Return the (x, y) coordinate for the center point of the cell that contains the specified text.  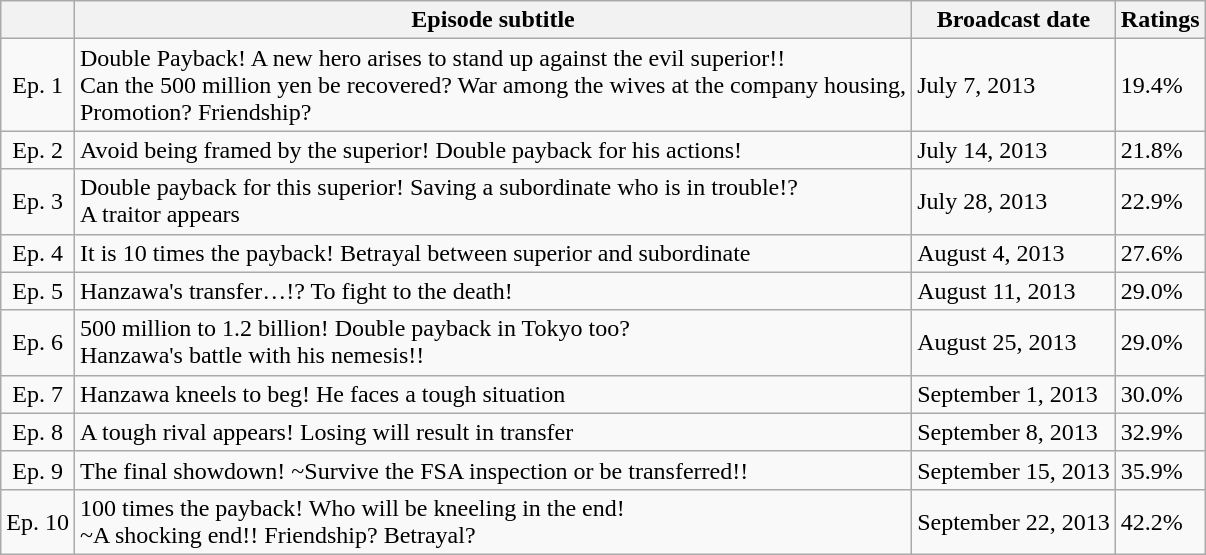
It is 10 times the payback! Betrayal between superior and subordinate (492, 253)
Ratings (1160, 20)
500 million to 1.2 billion! Double payback in Tokyo too?Hanzawa's battle with his nemesis!! (492, 342)
Ep. 2 (38, 150)
July 14, 2013 (1014, 150)
27.6% (1160, 253)
Ep. 8 (38, 432)
Episode subtitle (492, 20)
A tough rival appears! Losing will result in transfer (492, 432)
The final showdown! ~Survive the FSA inspection or be transferred!! (492, 470)
Broadcast date (1014, 20)
Ep. 5 (38, 291)
Ep. 4 (38, 253)
September 1, 2013 (1014, 394)
July 7, 2013 (1014, 85)
42.2% (1160, 522)
Avoid being framed by the superior! Double payback for his actions! (492, 150)
Ep. 6 (38, 342)
Ep. 3 (38, 202)
Ep. 10 (38, 522)
100 times the payback! Who will be kneeling in the end!~A shocking end!! Friendship? Betrayal? (492, 522)
July 28, 2013 (1014, 202)
August 4, 2013 (1014, 253)
21.8% (1160, 150)
Double payback for this superior! Saving a subordinate who is in trouble!? A traitor appears (492, 202)
August 25, 2013 (1014, 342)
30.0% (1160, 394)
September 22, 2013 (1014, 522)
August 11, 2013 (1014, 291)
Ep. 7 (38, 394)
32.9% (1160, 432)
35.9% (1160, 470)
Ep. 9 (38, 470)
Hanzawa's transfer…!? To fight to the death! (492, 291)
22.9% (1160, 202)
19.4% (1160, 85)
Hanzawa kneels to beg! He faces a tough situation (492, 394)
September 15, 2013 (1014, 470)
Ep. 1 (38, 85)
September 8, 2013 (1014, 432)
